Output the (X, Y) coordinate of the center of the cell containing the given text.  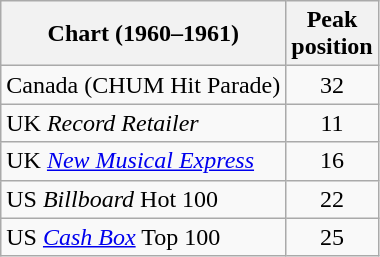
32 (332, 85)
UK Record Retailer (144, 123)
Chart (1960–1961) (144, 34)
25 (332, 237)
US Billboard Hot 100 (144, 199)
UK New Musical Express (144, 161)
US Cash Box Top 100 (144, 237)
16 (332, 161)
Peakposition (332, 34)
11 (332, 123)
Canada (CHUM Hit Parade) (144, 85)
22 (332, 199)
